Find where the given text appears and provide that cell's center as (X, Y) coordinate. 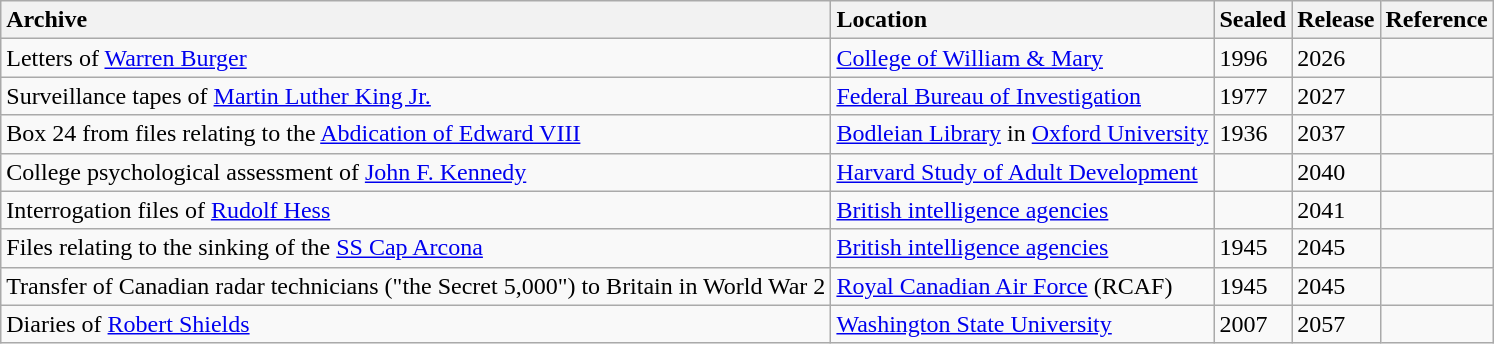
Royal Canadian Air Force (RCAF) (1022, 286)
Location (1022, 20)
Interrogation files of Rudolf Hess (416, 210)
Release (1336, 20)
2026 (1336, 58)
2027 (1336, 96)
2057 (1336, 324)
Archive (416, 20)
2007 (1253, 324)
Surveillance tapes of Martin Luther King Jr. (416, 96)
Harvard Study of Adult Development (1022, 172)
Letters of Warren Burger (416, 58)
Federal Bureau of Investigation (1022, 96)
Transfer of Canadian radar technicians ("the Secret 5,000") to Britain in World War 2 (416, 286)
Files relating to the sinking of the SS Cap Arcona (416, 248)
Bodleian Library in Oxford University (1022, 134)
Sealed (1253, 20)
College of William & Mary (1022, 58)
1936 (1253, 134)
Diaries of Robert Shields (416, 324)
Reference (1436, 20)
2040 (1336, 172)
1996 (1253, 58)
1977 (1253, 96)
Washington State University (1022, 324)
2037 (1336, 134)
Box 24 from files relating to the Abdication of Edward VIII (416, 134)
College psychological assessment of John F. Kennedy (416, 172)
2041 (1336, 210)
